Extract the [X, Y] coordinate from the center of the cell holding the provided text.  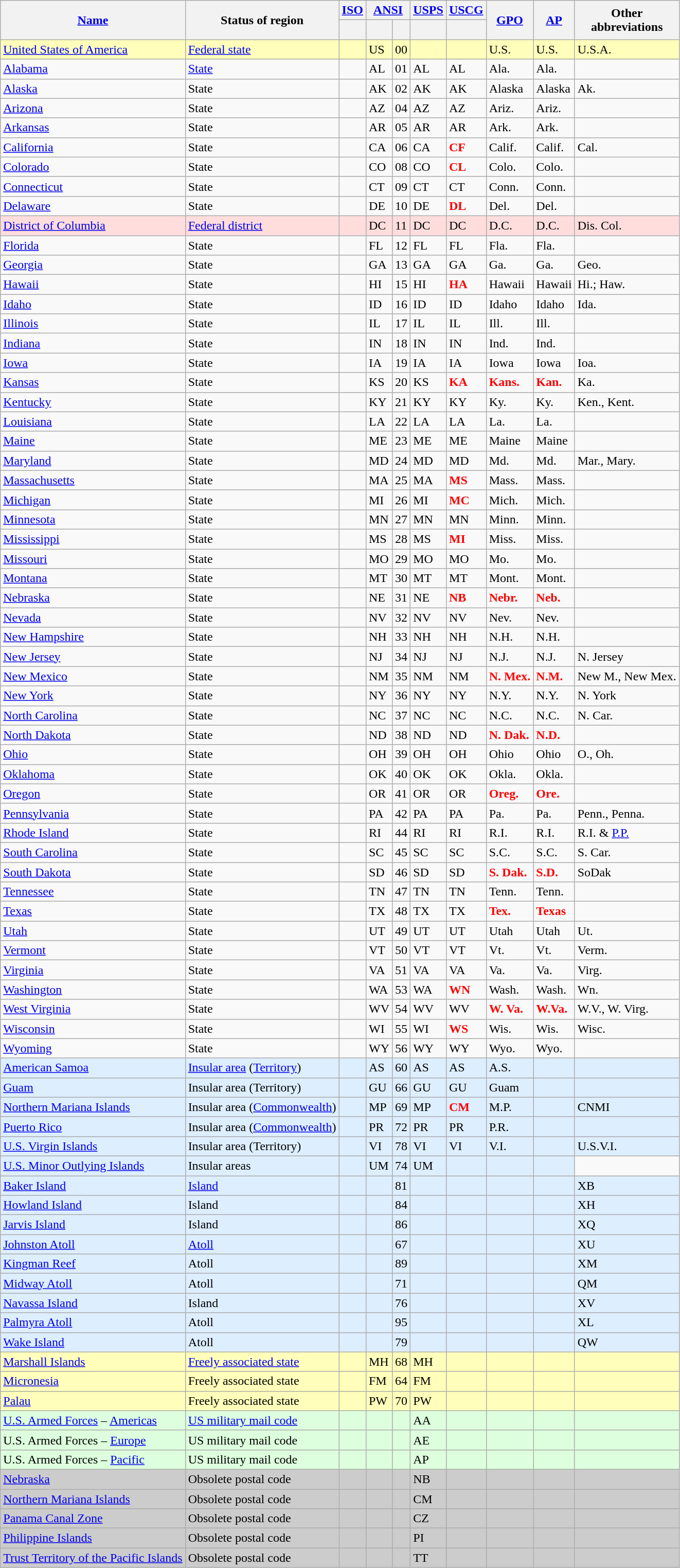
WN [466, 990]
16 [401, 304]
00 [401, 49]
Ken., Kent. [627, 402]
Baker Island [93, 1185]
54 [401, 1009]
M.P. [510, 1107]
Mar., Mary. [627, 461]
Oreg. [510, 794]
38 [401, 735]
15 [401, 285]
US [379, 49]
Howland Island [93, 1205]
CNMI [627, 1107]
Delaware [93, 206]
Minnesota [93, 519]
Penn., Penna. [627, 813]
Wisconsin [93, 1029]
76 [401, 1303]
N. Dak. [510, 735]
N.D. [554, 735]
USPS [428, 10]
25 [401, 480]
W. Va. [510, 1009]
79 [401, 1342]
Johnston Atoll [93, 1244]
Ka. [627, 382]
Name [93, 20]
Micronesia [93, 1381]
Montana [93, 578]
Neb. [554, 598]
Wn. [627, 990]
Arizona [93, 108]
27 [401, 519]
01 [401, 69]
Colorado [93, 167]
Wake Island [93, 1342]
QW [627, 1342]
Mississippi [93, 539]
Oklahoma [93, 774]
89 [401, 1264]
Illinois [93, 324]
North Carolina [93, 715]
New York [93, 696]
GPO [510, 20]
XU [627, 1244]
72 [401, 1126]
DL [466, 206]
29 [401, 558]
18 [401, 343]
USCG [466, 10]
Nebr. [510, 598]
44 [401, 833]
31 [401, 598]
22 [401, 421]
Dis. Col. [627, 225]
U.S. Armed Forces – Pacific [93, 1459]
33 [401, 637]
KA [466, 382]
XQ [627, 1225]
District of Columbia [93, 225]
06 [401, 147]
39 [401, 754]
New Jersey [93, 657]
71 [401, 1283]
W.V., W. Virg. [627, 1009]
Virginia [93, 970]
81 [401, 1185]
53 [401, 990]
17 [401, 324]
Vermont [93, 950]
64 [401, 1381]
42 [401, 813]
Arkansas [93, 128]
Florida [93, 245]
67 [401, 1244]
02 [401, 89]
P.R. [510, 1126]
South Carolina [93, 852]
SoDak [627, 872]
84 [401, 1205]
Insular areas [262, 1166]
Navassa Island [93, 1303]
U.S. Armed Forces – Americas [93, 1420]
Philippine Islands [93, 1538]
U.S. Minor Outlying Islands [93, 1166]
05 [401, 128]
Washington [93, 990]
California [93, 147]
South Dakota [93, 872]
20 [401, 382]
MC [466, 500]
Nevada [93, 618]
41 [401, 794]
New Hampshire [93, 637]
New Mexico [93, 676]
Pennsylvania [93, 813]
09 [401, 186]
QM [627, 1283]
24 [401, 461]
48 [401, 911]
Ore. [554, 794]
U.S.A. [627, 49]
60 [401, 1068]
CL [466, 167]
68 [401, 1362]
86 [401, 1225]
95 [401, 1323]
11 [401, 225]
12 [401, 245]
XM [627, 1264]
Tex. [510, 911]
Status of region [262, 20]
Kansas [93, 382]
08 [401, 167]
West Virginia [93, 1009]
70 [401, 1401]
North Dakota [93, 735]
19 [401, 363]
04 [401, 108]
69 [401, 1107]
30 [401, 578]
Panama Canal Zone [93, 1519]
28 [401, 539]
A.S. [510, 1068]
U.S.V.I. [627, 1146]
56 [401, 1048]
74 [401, 1166]
Ida. [627, 304]
Kan. [554, 382]
23 [401, 441]
Massachusetts [93, 480]
32 [401, 618]
R.I. & P.P. [627, 833]
AA [428, 1420]
N. Mex. [510, 676]
Jarvis Island [93, 1225]
Missouri [93, 558]
Ioa. [627, 363]
Wyoming [93, 1048]
37 [401, 715]
Indiana [93, 343]
WS [466, 1029]
CF [466, 147]
Kingman Reef [93, 1264]
21 [401, 402]
Hi.; Haw. [627, 285]
American Samoa [93, 1068]
V.I. [510, 1146]
Verm. [627, 950]
XV [627, 1303]
Midway Atoll [93, 1283]
N. York [627, 696]
U.S. Armed Forces – Europe [93, 1440]
Marshall Islands [93, 1362]
N. Car. [627, 715]
Trust Territory of the Pacific Islands [93, 1558]
40 [401, 774]
Virg. [627, 970]
Palau [93, 1401]
36 [401, 696]
Otherabbreviations [627, 20]
Geo. [627, 265]
78 [401, 1146]
Palmyra Atoll [93, 1323]
S. Dak. [510, 872]
XH [627, 1205]
U.S. Virgin Islands [93, 1146]
Federal district [262, 225]
34 [401, 657]
HA [466, 285]
46 [401, 872]
CZ [428, 1519]
Federal state [262, 49]
Puerto Rico [93, 1126]
New M., New Mex. [627, 676]
Cal. [627, 147]
PI [428, 1538]
N.M. [554, 676]
35 [401, 676]
26 [401, 500]
Wisc. [627, 1029]
United States of America [93, 49]
Alabama [93, 69]
Ak. [627, 89]
ANSI [388, 10]
Tennessee [93, 892]
AE [428, 1440]
XL [627, 1323]
49 [401, 931]
S.D. [554, 872]
XB [627, 1185]
50 [401, 950]
Connecticut [93, 186]
10 [401, 206]
N. Jersey [627, 657]
Kentucky [93, 402]
ISO [352, 10]
55 [401, 1029]
Georgia [93, 265]
S. Car. [627, 852]
Oregon [93, 794]
47 [401, 892]
W.Va. [554, 1009]
O., Oh. [627, 754]
Kans. [510, 382]
TT [428, 1558]
Louisiana [93, 421]
13 [401, 265]
Rhode Island [93, 833]
Ut. [627, 931]
66 [401, 1087]
51 [401, 970]
Maryland [93, 461]
Michigan [93, 500]
45 [401, 852]
